Return [x, y] of the center of cell containing provided text 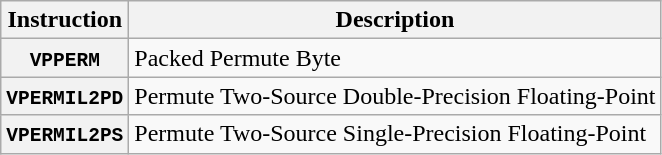
Permute Two-Source Single-Precision Floating-Point [395, 134]
Packed Permute Byte [395, 58]
Description [395, 20]
VPERMIL2PD [65, 96]
VPERMIL2PS [65, 134]
VPPERM [65, 58]
Instruction [65, 20]
Permute Two-Source Double-Precision Floating-Point [395, 96]
